Locate the cell with the specified text and output its (X, Y) center coordinate. 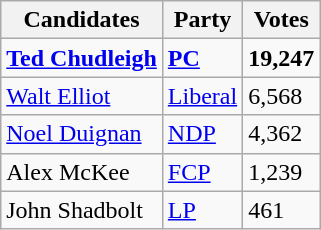
FCP (202, 172)
NDP (202, 134)
PC (202, 58)
Candidates (82, 20)
Votes (282, 20)
461 (282, 210)
1,239 (282, 172)
Alex McKee (82, 172)
6,568 (282, 96)
19,247 (282, 58)
Walt Elliot (82, 96)
Liberal (202, 96)
Noel Duignan (82, 134)
Party (202, 20)
4,362 (282, 134)
LP (202, 210)
John Shadbolt (82, 210)
Ted Chudleigh (82, 58)
